Output the (x, y) coordinate of the center of the cell containing the given text.  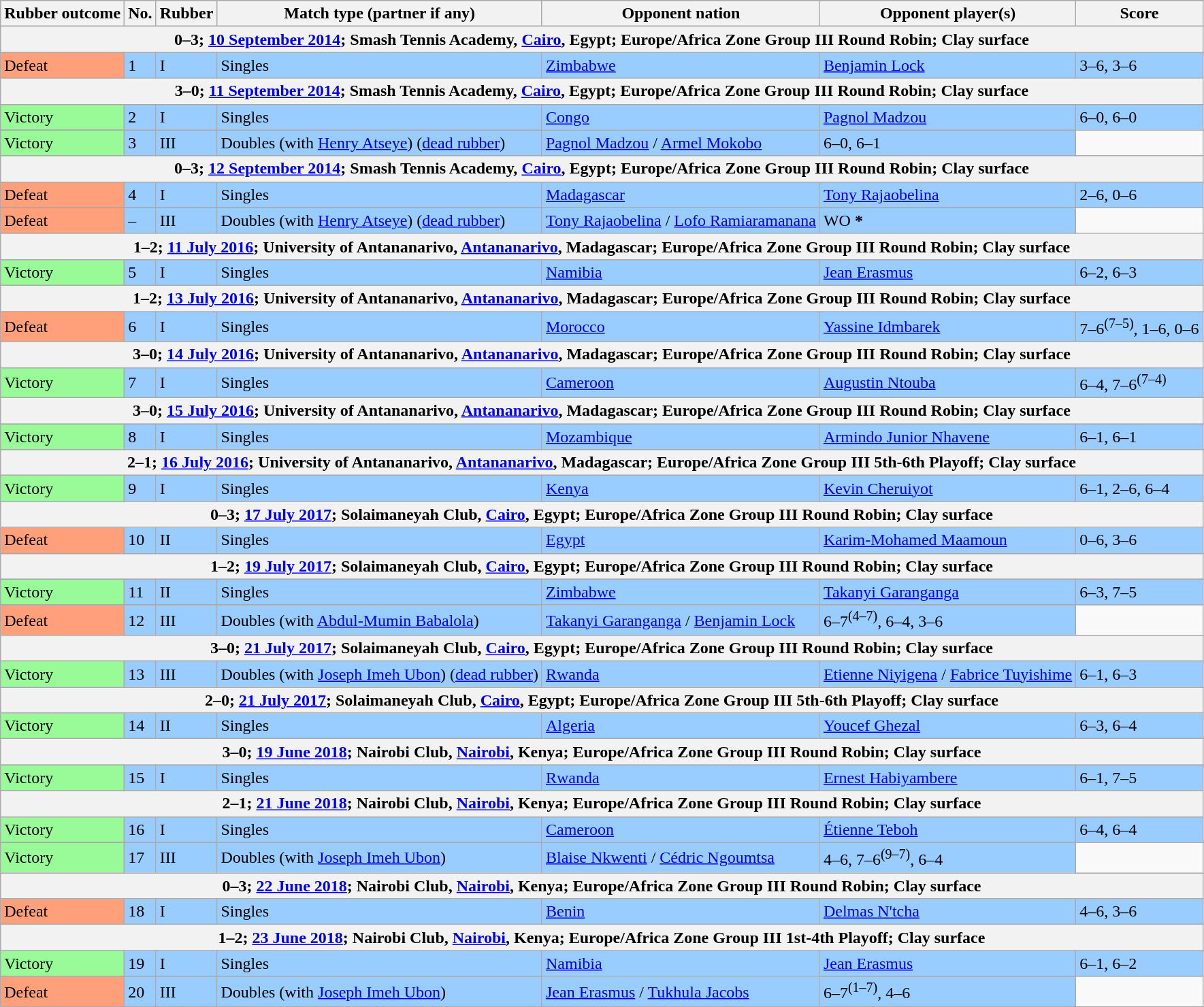
Madagascar (681, 195)
6–4, 7–6(7–4) (1139, 382)
Rubber (186, 14)
Benin (681, 912)
Armindo Junior Nhavene (947, 437)
6–1, 7–5 (1139, 778)
6–1, 6–2 (1139, 963)
0–6, 3–6 (1139, 540)
9 (140, 489)
Morocco (681, 327)
Match type (partner if any) (380, 14)
Benjamin Lock (947, 65)
Rubber outcome (63, 14)
0–3; 22 June 2018; Nairobi Club, Nairobi, Kenya; Europe/Africa Zone Group III Round Robin; Clay surface (602, 886)
1–2; 23 June 2018; Nairobi Club, Nairobi, Kenya; Europe/Africa Zone Group III 1st-4th Playoff; Clay surface (602, 938)
Score (1139, 14)
3–0; 19 June 2018; Nairobi Club, Nairobi, Kenya; Europe/Africa Zone Group III Round Robin; Clay surface (602, 752)
Étienne Teboh (947, 829)
5 (140, 272)
Tony Rajaobelina (947, 195)
16 (140, 829)
3–6, 3–6 (1139, 65)
7–6(7–5), 1–6, 0–6 (1139, 327)
0–3; 12 September 2014; Smash Tennis Academy, Cairo, Egypt; Europe/Africa Zone Group III Round Robin; Clay surface (602, 169)
Algeria (681, 726)
1–2; 19 July 2017; Solaimaneyah Club, Cairo, Egypt; Europe/Africa Zone Group III Round Robin; Clay surface (602, 566)
1 (140, 65)
Doubles (with Abdul-Mumin Babalola) (380, 621)
12 (140, 621)
Ernest Habiyambere (947, 778)
– (140, 220)
10 (140, 540)
3–0; 21 July 2017; Solaimaneyah Club, Cairo, Egypt; Europe/Africa Zone Group III Round Robin; Clay surface (602, 648)
6–7(1–7), 4–6 (947, 992)
Kenya (681, 489)
Jean Erasmus / Tukhula Jacobs (681, 992)
1–2; 11 July 2016; University of Antananarivo, Antananarivo, Madagascar; Europe/Africa Zone Group III Round Robin; Clay surface (602, 246)
7 (140, 382)
1–2; 13 July 2016; University of Antananarivo, Antananarivo, Madagascar; Europe/Africa Zone Group III Round Robin; Clay surface (602, 298)
Egypt (681, 540)
13 (140, 674)
6–0, 6–0 (1139, 117)
0–3; 17 July 2017; Solaimaneyah Club, Cairo, Egypt; Europe/Africa Zone Group III Round Robin; Clay surface (602, 514)
6–7(4–7), 6–4, 3–6 (947, 621)
0–3; 10 September 2014; Smash Tennis Academy, Cairo, Egypt; Europe/Africa Zone Group III Round Robin; Clay surface (602, 39)
3–0; 14 July 2016; University of Antananarivo, Antananarivo, Madagascar; Europe/Africa Zone Group III Round Robin; Clay surface (602, 354)
Blaise Nkwenti / Cédric Ngoumtsa (681, 857)
2–1; 16 July 2016; University of Antananarivo, Antananarivo, Madagascar; Europe/Africa Zone Group III 5th-6th Playoff; Clay surface (602, 463)
19 (140, 963)
3–0; 11 September 2014; Smash Tennis Academy, Cairo, Egypt; Europe/Africa Zone Group III Round Robin; Clay surface (602, 91)
6–3, 6–4 (1139, 726)
Congo (681, 117)
Takanyi Garanganga / Benjamin Lock (681, 621)
6–0, 6–1 (947, 143)
4–6, 3–6 (1139, 912)
2–1; 21 June 2018; Nairobi Club, Nairobi, Kenya; Europe/Africa Zone Group III Round Robin; Clay surface (602, 804)
18 (140, 912)
14 (140, 726)
Opponent nation (681, 14)
6–1, 6–3 (1139, 674)
Augustin Ntouba (947, 382)
2–6, 0–6 (1139, 195)
4–6, 7–6(9–7), 6–4 (947, 857)
3 (140, 143)
4 (140, 195)
No. (140, 14)
Pagnol Madzou / Armel Mokobo (681, 143)
Etienne Niyigena / Fabrice Tuyishime (947, 674)
Delmas N'tcha (947, 912)
6–4, 6–4 (1139, 829)
6–2, 6–3 (1139, 272)
Doubles (with Joseph Imeh Ubon) (dead rubber) (380, 674)
6–3, 7–5 (1139, 592)
17 (140, 857)
Karim-Mohamed Maamoun (947, 540)
2–0; 21 July 2017; Solaimaneyah Club, Cairo, Egypt; Europe/Africa Zone Group III 5th-6th Playoff; Clay surface (602, 700)
6 (140, 327)
20 (140, 992)
6–1, 2–6, 6–4 (1139, 489)
2 (140, 117)
Takanyi Garanganga (947, 592)
Mozambique (681, 437)
WO * (947, 220)
3–0; 15 July 2016; University of Antananarivo, Antananarivo, Madagascar; Europe/Africa Zone Group III Round Robin; Clay surface (602, 411)
Tony Rajaobelina / Lofo Ramiaramanana (681, 220)
Pagnol Madzou (947, 117)
Youcef Ghezal (947, 726)
Kevin Cheruiyot (947, 489)
6–1, 6–1 (1139, 437)
15 (140, 778)
11 (140, 592)
Opponent player(s) (947, 14)
8 (140, 437)
Yassine Idmbarek (947, 327)
